Pinpoint the cell where the given text exists, returning its [x, y] midpoint coordinate. 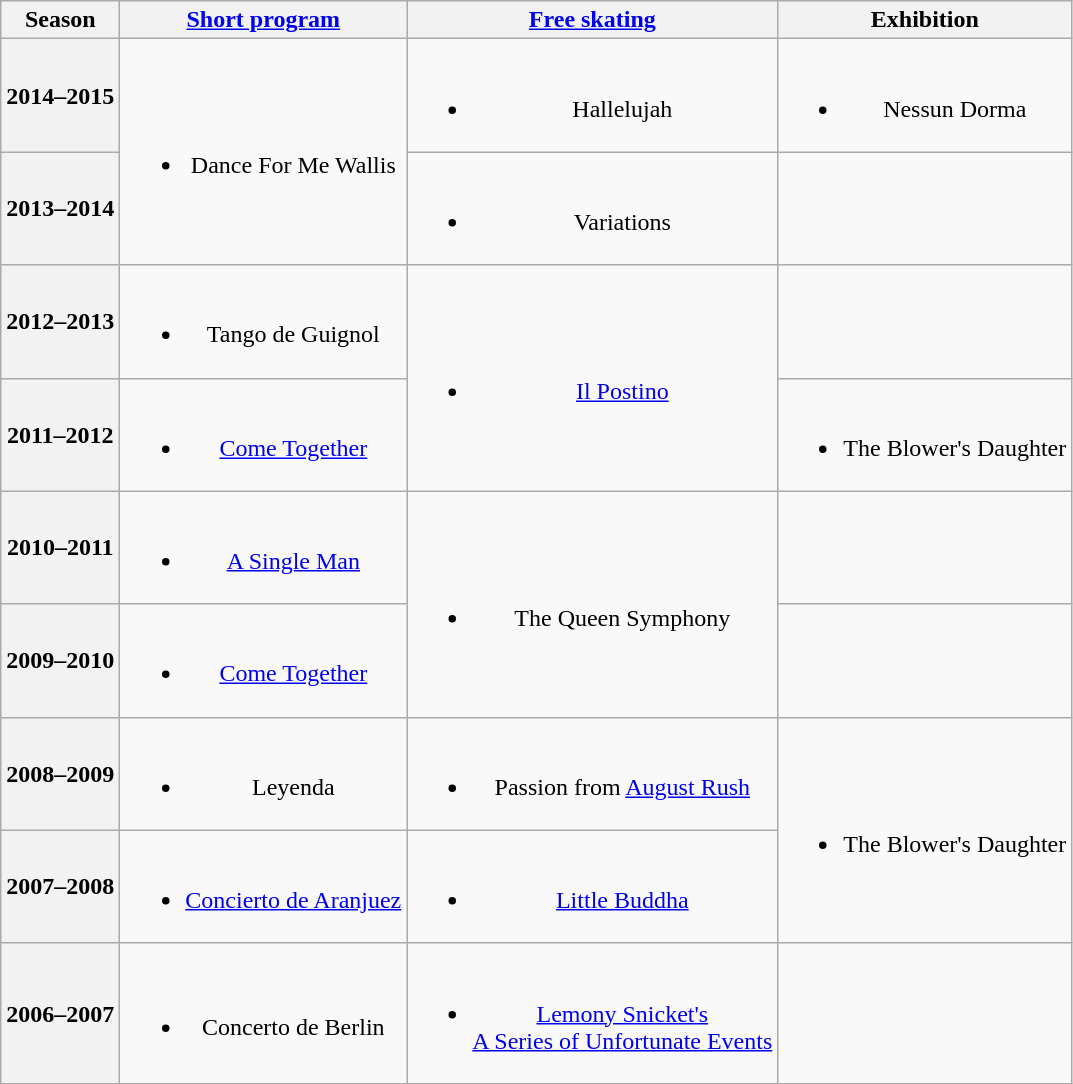
Free skating [592, 20]
2006–2007 [60, 1013]
2007–2008 [60, 886]
Il Postino [592, 378]
2008–2009 [60, 774]
2010–2011 [60, 548]
Nessun Dorma [925, 96]
Concierto de Aranjuez [264, 886]
Lemony Snicket's A Series of Unfortunate Events [592, 1013]
2014–2015 [60, 96]
Variations [592, 208]
A Single Man [264, 548]
2012–2013 [60, 322]
2013–2014 [60, 208]
Tango de Guignol [264, 322]
Dance For Me Wallis [264, 152]
Concerto de Berlin [264, 1013]
Hallelujah [592, 96]
Passion from August Rush [592, 774]
Leyenda [264, 774]
Exhibition [925, 20]
Little Buddha [592, 886]
2009–2010 [60, 660]
2011–2012 [60, 434]
Season [60, 20]
The Queen Symphony [592, 604]
Short program [264, 20]
